Detect which cell encompasses the target text, then output its (X, Y) center coordinate. 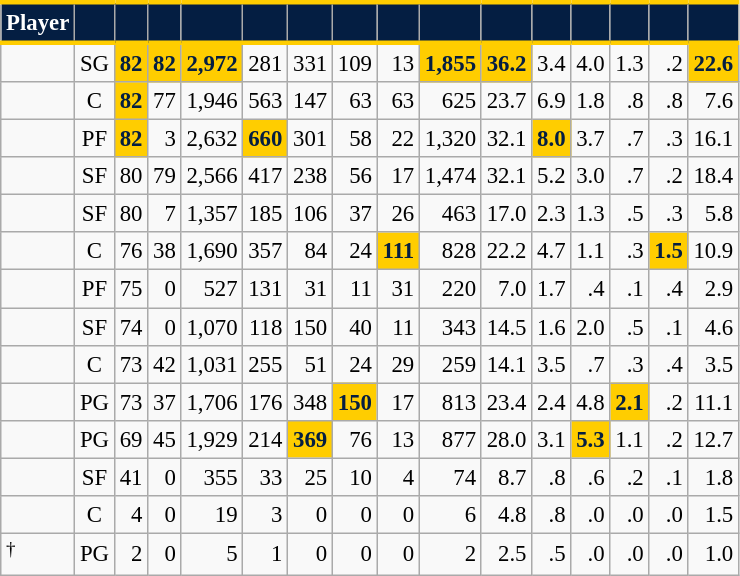
1,929 (212, 439)
17.0 (506, 214)
1,357 (212, 214)
12.7 (713, 439)
56 (354, 176)
2.0 (590, 327)
2.3 (552, 214)
45 (164, 439)
7.0 (506, 289)
6.9 (552, 101)
4.0 (590, 62)
176 (266, 402)
5 (212, 554)
563 (266, 101)
29 (398, 364)
2.1 (630, 402)
4.6 (713, 327)
84 (310, 251)
331 (310, 62)
42 (164, 364)
2.5 (506, 554)
10 (354, 477)
1.6 (552, 327)
3.0 (590, 176)
417 (266, 176)
† (38, 554)
877 (450, 439)
38 (164, 251)
6 (450, 515)
5.3 (590, 439)
19 (212, 515)
22 (398, 139)
2.4 (552, 402)
2,566 (212, 176)
1,855 (450, 62)
1,031 (212, 364)
28.0 (506, 439)
1,320 (450, 139)
109 (354, 62)
355 (212, 477)
14.1 (506, 364)
463 (450, 214)
3.1 (552, 439)
348 (310, 402)
3.7 (590, 139)
1,946 (212, 101)
77 (164, 101)
SG (95, 62)
22.2 (506, 251)
1 (266, 554)
4.7 (552, 251)
Player (38, 22)
69 (130, 439)
36.2 (506, 62)
147 (310, 101)
259 (450, 364)
828 (450, 251)
2,972 (212, 62)
255 (266, 364)
23.4 (506, 402)
75 (130, 289)
281 (266, 62)
14.5 (506, 327)
527 (212, 289)
625 (450, 101)
185 (266, 214)
33 (266, 477)
357 (266, 251)
58 (354, 139)
26 (398, 214)
10.9 (713, 251)
106 (310, 214)
301 (310, 139)
111 (398, 251)
1,070 (212, 327)
1.7 (552, 289)
1.0 (713, 554)
7 (164, 214)
118 (266, 327)
5.8 (713, 214)
131 (266, 289)
238 (310, 176)
8.0 (552, 139)
40 (354, 327)
2,632 (212, 139)
16.1 (713, 139)
11.1 (713, 402)
5.2 (552, 176)
220 (450, 289)
343 (450, 327)
3.4 (552, 62)
41 (130, 477)
22.6 (713, 62)
369 (310, 439)
1,706 (212, 402)
7.6 (713, 101)
18.4 (713, 176)
2.9 (713, 289)
1,474 (450, 176)
.6 (590, 477)
1,690 (212, 251)
23.7 (506, 101)
660 (266, 139)
214 (266, 439)
8.7 (506, 477)
79 (164, 176)
25 (310, 477)
51 (310, 364)
813 (450, 402)
